Extract the (x, y) coordinate from the center of the cell holding the provided text.  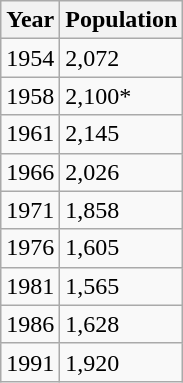
2,145 (122, 134)
2,026 (122, 172)
1,605 (122, 248)
1954 (30, 58)
1971 (30, 210)
1961 (30, 134)
Year (30, 20)
1981 (30, 286)
1966 (30, 172)
2,100* (122, 96)
1,920 (122, 362)
1991 (30, 362)
1958 (30, 96)
1976 (30, 248)
1,858 (122, 210)
1,565 (122, 286)
1986 (30, 324)
2,072 (122, 58)
1,628 (122, 324)
Population (122, 20)
